From the cell containing the given text, extract its center point as (X, Y) coordinate. 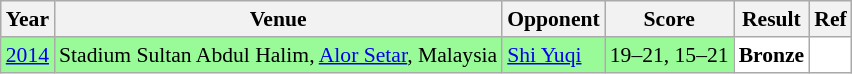
Shi Yuqi (554, 55)
Stadium Sultan Abdul Halim, Alor Setar, Malaysia (278, 55)
Year (28, 19)
2014 (28, 55)
19–21, 15–21 (670, 55)
Ref (830, 19)
Opponent (554, 19)
Venue (278, 19)
Result (772, 19)
Bronze (772, 55)
Score (670, 19)
